Detect which cell encompasses the target text, then output its (x, y) center coordinate. 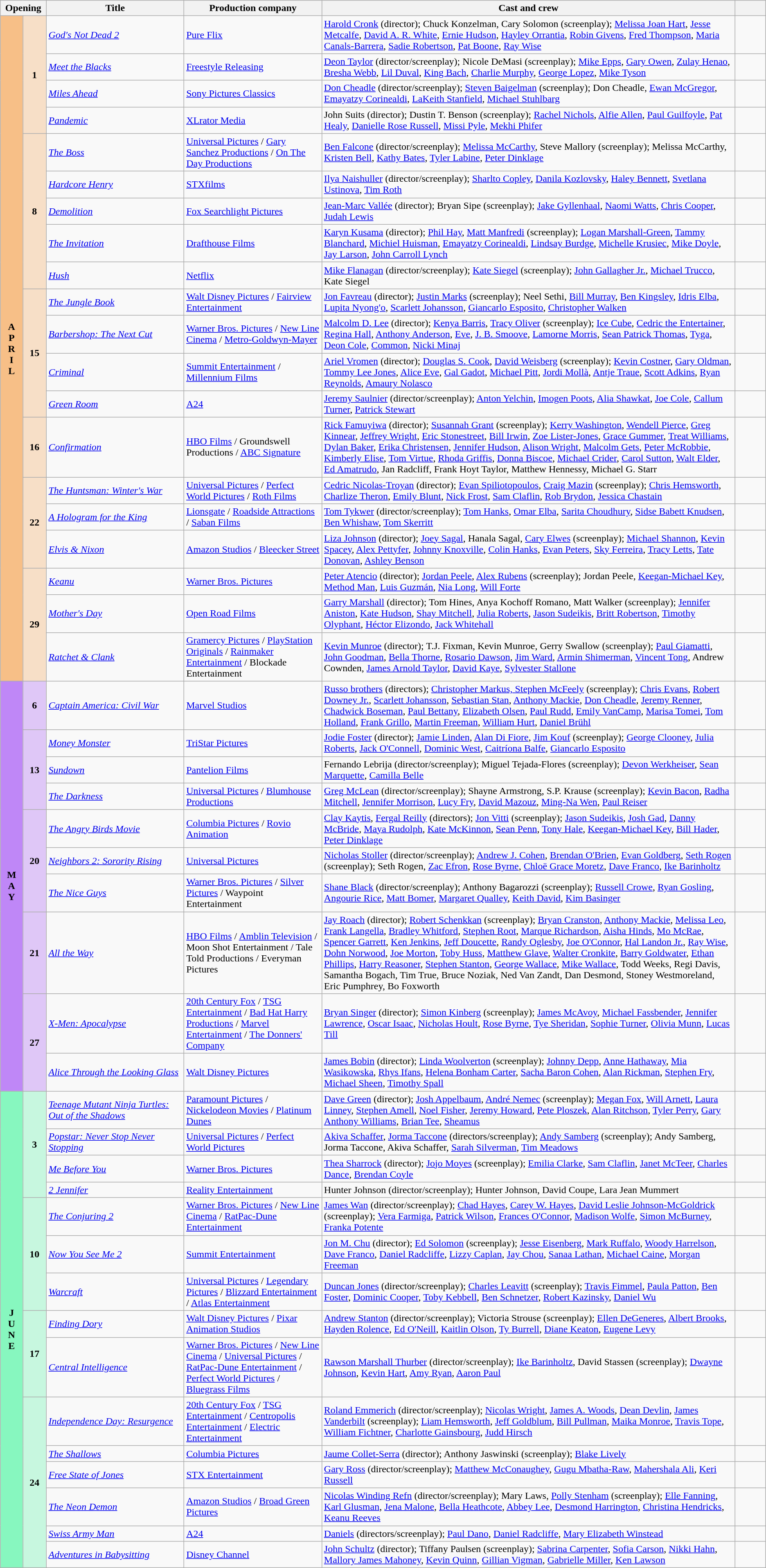
16 (34, 447)
Walt Disney Pictures (253, 1072)
24 (34, 1482)
Netflix (253, 275)
20th Century Fox / TSG Entertainment / Bad Hat Harry Productions / Marvel Entertainment / The Donners' Company (253, 1024)
JUNE (11, 1329)
Thea Sharrock (director); Jojo Moyes (screenplay); Emilia Clarke, Sam Claflin, Janet McTeer, Charles Dance, Brendan Coyle (528, 1169)
Elvis & Nixon (115, 549)
Fernando Lebrija (director/screenplay); Miguel Tejada-Flores (screenplay); Devon Werkheiser, Sean Marquette, Camilla Belle (528, 769)
Open Road Films (253, 614)
STXfilms (253, 184)
8 (34, 211)
Peter Atencio (director); Jordan Peele, Alex Rubens (screenplay); Jordan Peele, Keegan-Michael Key, Method Man, Luis Guzmán, Nia Long, Will Forte (528, 581)
Pure Flix (253, 35)
Gramercy Pictures / PlayStation Originals / Rainmaker Entertainment / Blockade Entertainment (253, 657)
TriStar Pictures (253, 743)
Rawson Marshall Thurber (director/screenplay); Ike Barinholtz, David Stassen (screenplay); Dwayne Johnson, Kevin Hart, Amy Ryan, Aaron Paul (528, 1367)
The Huntsman: Winter's War (115, 490)
Warner Bros. Pictures / New Line Cinema / RatPac-Dune Entertainment (253, 1216)
6 (34, 706)
Walt Disney Pictures / Pixar Animation Studios (253, 1324)
Miles Ahead (115, 93)
Money Monster (115, 743)
Central Intelligence (115, 1367)
Meet the Blacks (115, 67)
The Angry Birds Movie (115, 828)
Criminal (115, 372)
Fox Searchlight Pictures (253, 211)
Amazon Studios / Broad Green Pictures (253, 1507)
Hush (115, 275)
A Hologram for the King (115, 517)
3 (34, 1144)
21 (34, 953)
Confirmation (115, 447)
Columbia Pictures / Rovio Animation (253, 828)
Summit Entertainment (253, 1254)
Production company (253, 8)
Freestyle Releasing (253, 67)
Now You See Me 2 (115, 1254)
Tom Tykwer (director/screenplay); Tom Hanks, Omar Elba, Sarita Choudhury, Sidse Babett Knudsen, Ben Whishaw, Tom Skerritt (528, 517)
Jean-Marc Vallée (director); Bryan Sipe (screenplay); Jake Gyllenhaal, Naomi Watts, Chris Cooper, Judah Lewis (528, 211)
17 (34, 1354)
Pandemic (115, 120)
The Neon Demon (115, 1507)
Title (115, 8)
The Conjuring 2 (115, 1216)
Alice Through the Looking Glass (115, 1072)
Columbia Pictures (253, 1453)
29 (34, 625)
Jeremy Saulnier (director/screenplay); Anton Yelchin, Imogen Poots, Alia Shawkat, Joe Cole, Callum Turner, Patrick Stewart (528, 404)
13 (34, 769)
Marvel Studios (253, 706)
The Jungle Book (115, 302)
Warcraft (115, 1292)
Keanu (115, 581)
Independence Day: Resurgence (115, 1421)
20th Century Fox / TSG Entertainment / Centropolis Entertainment / Electric Entertainment (253, 1421)
APRIL (11, 349)
2 Jennifer (115, 1190)
Gary Ross (director/screenplay); Matthew McConaughey, Gugu Mbatha-Raw, Mahershala Ali, Keri Russell (528, 1474)
Warner Bros. Pictures / New Line Cinema / Universal Pictures / RatPac-Dune Entertainment / Perfect World Pictures / Bluegrass Films (253, 1367)
Teenage Mutant Ninja Turtles: Out of the Shadows (115, 1110)
Mike Flanagan (director/screenplay); Kate Siegel (screenplay); John Gallagher Jr., Michael Trucco, Kate Siegel (528, 275)
The Invitation (115, 243)
STX Entertainment (253, 1474)
Jaume Collet-Serra (director); Anthony Jaswinski (screenplay); Blake Lively (528, 1453)
Me Before You (115, 1169)
HBO Films / Groundswell Productions / ABC Signature (253, 447)
Drafthouse Films (253, 243)
Captain America: Civil War (115, 706)
10 (34, 1254)
Sony Pictures Classics (253, 93)
Walt Disney Pictures / Fairview Entertainment (253, 302)
Ilya Naishuller (director/screenplay); Sharlto Copley, Danila Kozlovsky, Haley Bennett, Svetlana Ustinova, Tim Roth (528, 184)
God's Not Dead 2 (115, 35)
Pantelion Films (253, 769)
Universal Pictures / Perfect World Pictures / Roth Films (253, 490)
Ratchet & Clank (115, 657)
Universal Pictures / Legendary Pictures / Blizzard Entertainment / Atlas Entertainment (253, 1292)
Warner Bros. Pictures / New Line Cinema / Metro-Goldwyn-Mayer (253, 334)
Swiss Army Man (115, 1534)
27 (34, 1042)
Lionsgate / Roadside Attractions / Saban Films (253, 517)
The Nice Guys (115, 893)
Mother's Day (115, 614)
22 (34, 523)
Amazon Studios / Bleecker Street (253, 549)
Daniels (directors/screenplay); Paul Dano, Daniel Radcliffe, Mary Elizabeth Winstead (528, 1534)
Opening (23, 8)
Universal Pictures (253, 860)
All the Way (115, 953)
Universal Pictures / Perfect World Pictures (253, 1142)
Warner Bros. Pictures / Silver Pictures / Waypoint Entertainment (253, 893)
Summit Entertainment / Millennium Films (253, 372)
Adventures in Babysitting (115, 1554)
Demolition (115, 211)
Hunter Johnson (director/screenplay); Hunter Johnson, David Coupe, Lara Jean Mummert (528, 1190)
Free State of Jones (115, 1474)
Green Room (115, 404)
Barbershop: The Next Cut (115, 334)
The Darkness (115, 796)
Cast and crew (528, 8)
MAY (11, 886)
XLrator Media (253, 120)
Paramount Pictures / Nickelodeon Movies / Platinum Dunes (253, 1110)
Reality Entertainment (253, 1190)
15 (34, 353)
The Shallows (115, 1453)
The Boss (115, 152)
20 (34, 860)
Neighbors 2: Sorority Rising (115, 860)
Universal Pictures / Blumhouse Productions (253, 796)
Disney Channel (253, 1554)
HBO Films / Amblin Television / Moon Shot Entertainment / Tale Told Productions / Everyman Pictures (253, 953)
Hardcore Henry (115, 184)
Universal Pictures / Gary Sanchez Productions / On The Day Productions (253, 152)
Finding Dory (115, 1324)
X-Men: Apocalypse (115, 1024)
Popstar: Never Stop Never Stopping (115, 1142)
1 (34, 74)
Sundown (115, 769)
